Find where the given text appears and provide that cell's center as (x, y) coordinate. 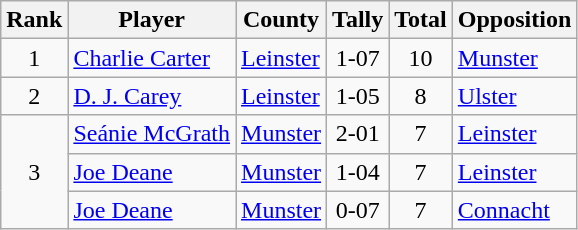
Charlie Carter (152, 58)
County (282, 20)
3 (34, 172)
Connacht (514, 210)
2-01 (358, 134)
D. J. Carey (152, 96)
Tally (358, 20)
8 (421, 96)
Total (421, 20)
1-07 (358, 58)
Ulster (514, 96)
Rank (34, 20)
0-07 (358, 210)
1 (34, 58)
Opposition (514, 20)
2 (34, 96)
Player (152, 20)
1-05 (358, 96)
Seánie McGrath (152, 134)
10 (421, 58)
1-04 (358, 172)
